From the cell containing the given text, extract its center point as (X, Y) coordinate. 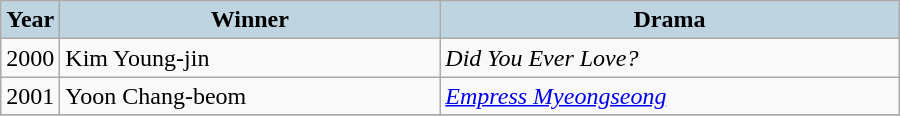
Year (30, 20)
Empress Myeongseong (670, 96)
Kim Young-jin (250, 58)
2000 (30, 58)
Yoon Chang-beom (250, 96)
2001 (30, 96)
Drama (670, 20)
Did You Ever Love? (670, 58)
Winner (250, 20)
